Identify which cell holds the provided text, then report its (X, Y) central coordinate. 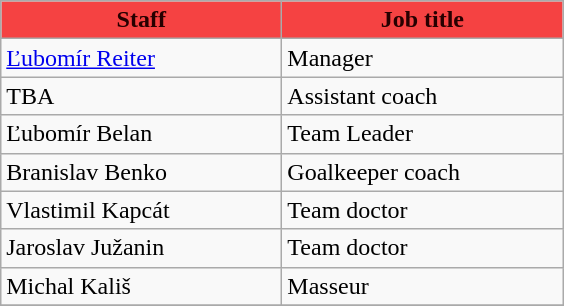
Staff (142, 20)
Vlastimil Kapcát (142, 210)
Branislav Benko (142, 172)
Jaroslav Južanin (142, 248)
Ľubomír Belan (142, 134)
Assistant coach (422, 96)
Job title (422, 20)
Masseur (422, 286)
Goalkeeper coach (422, 172)
Team Leader (422, 134)
Ľubomír Reiter (142, 58)
TBA (142, 96)
Michal Kališ (142, 286)
Manager (422, 58)
